Provide the (X, Y) coordinate of the cell's center where the given text is located.  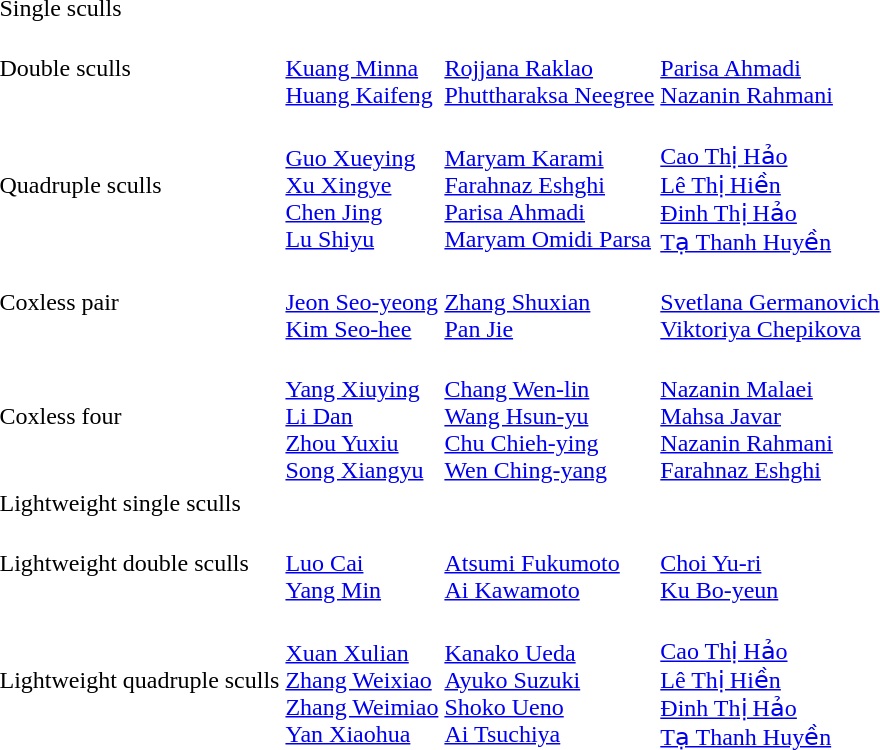
Yang XiuyingLi DanZhou YuxiuSong Xiangyu (362, 416)
Kuang MinnaHuang Kaifeng (362, 68)
Guo XueyingXu XingyeChen JingLu Shiyu (362, 185)
Atsumi FukumotoAi Kawamoto (550, 563)
Maryam KaramiFarahnaz EshghiParisa AhmadiMaryam Omidi Parsa (550, 185)
Zhang ShuxianPan Jie (550, 302)
Jeon Seo-yeongKim Seo-hee (362, 302)
Luo CaiYang Min (362, 563)
Chang Wen-linWang Hsun-yuChu Chieh-yingWen Ching-yang (550, 416)
Rojjana RaklaoPhuttharaksa Neegree (550, 68)
